Locate the cell with the specified text and output its [x, y] center coordinate. 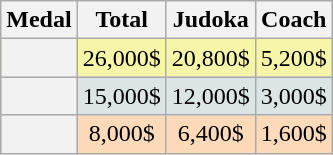
8,000$ [122, 134]
3,000$ [294, 96]
Medal [39, 20]
20,800$ [210, 58]
Coach [294, 20]
Judoka [210, 20]
26,000$ [122, 58]
6,400$ [210, 134]
1,600$ [294, 134]
15,000$ [122, 96]
5,200$ [294, 58]
Total [122, 20]
12,000$ [210, 96]
